Provide the [X, Y] coordinate of the cell's center where the given text is located.  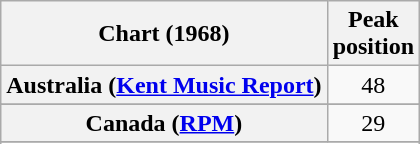
Chart (1968) [164, 34]
48 [373, 85]
Australia (Kent Music Report) [164, 85]
Peakposition [373, 34]
29 [373, 123]
Canada (RPM) [164, 123]
